Output the (X, Y) coordinate of the center of the cell containing the given text.  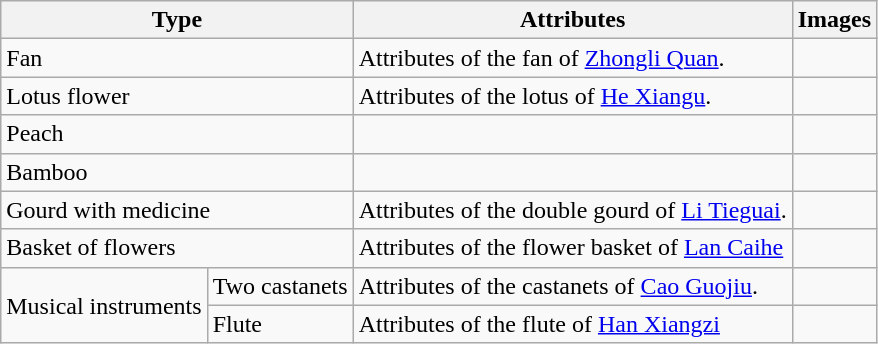
Peach (177, 134)
Attributes (572, 20)
Attributes of the lotus of He Xiangu. (572, 96)
Basket of flowers (177, 248)
Attributes of the double gourd of Li Tieguai. (572, 210)
Musical instruments (104, 305)
Attributes of the flute of Han Xiangzi (572, 324)
Fan (177, 58)
Two castanets (280, 286)
Bamboo (177, 172)
Attributes of the castanets of Cao Guojiu. (572, 286)
Type (177, 20)
Attributes of the flower basket of Lan Caihe (572, 248)
Gourd with medicine (177, 210)
Lotus flower (177, 96)
Attributes of the fan of Zhongli Quan. (572, 58)
Flute (280, 324)
Images (834, 20)
